Return [x, y] of the center of cell containing provided text 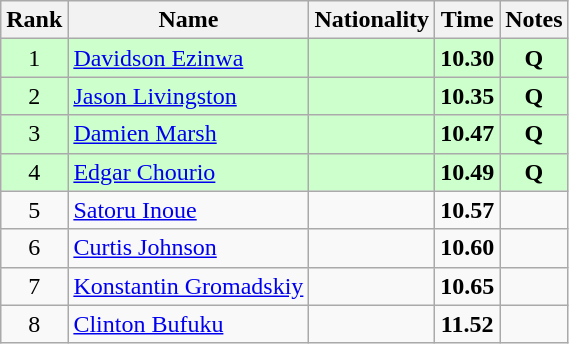
Time [468, 20]
Damien Marsh [188, 134]
10.30 [468, 58]
1 [34, 58]
10.35 [468, 96]
7 [34, 286]
Davidson Ezinwa [188, 58]
10.47 [468, 134]
10.65 [468, 286]
Jason Livingston [188, 96]
6 [34, 248]
10.49 [468, 172]
Name [188, 20]
Rank [34, 20]
Satoru Inoue [188, 210]
Notes [534, 20]
10.57 [468, 210]
Nationality [372, 20]
2 [34, 96]
Konstantin Gromadskiy [188, 286]
Clinton Bufuku [188, 324]
Curtis Johnson [188, 248]
10.60 [468, 248]
4 [34, 172]
Edgar Chourio [188, 172]
5 [34, 210]
8 [34, 324]
11.52 [468, 324]
3 [34, 134]
